Locate the cell with the specified text and output its [x, y] center coordinate. 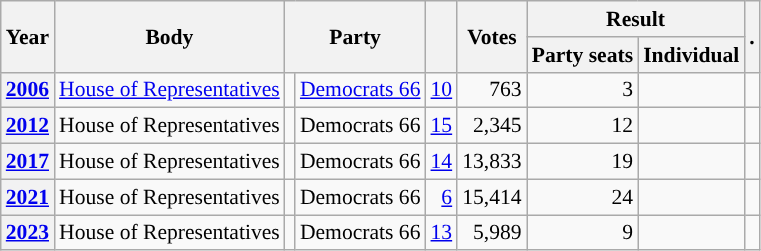
Result [636, 19]
24 [582, 197]
2021 [28, 197]
12 [582, 126]
13,833 [492, 162]
15,414 [492, 197]
3 [582, 90]
Votes [492, 36]
14 [442, 162]
9 [582, 233]
13 [442, 233]
2006 [28, 90]
. [752, 36]
Party [356, 36]
2017 [28, 162]
Year [28, 36]
5,989 [492, 233]
2,345 [492, 126]
19 [582, 162]
763 [492, 90]
10 [442, 90]
Party seats [582, 55]
15 [442, 126]
2012 [28, 126]
6 [442, 197]
Individual [691, 55]
2023 [28, 233]
Body [170, 36]
